Identify which cell holds the provided text, then report its [X, Y] central coordinate. 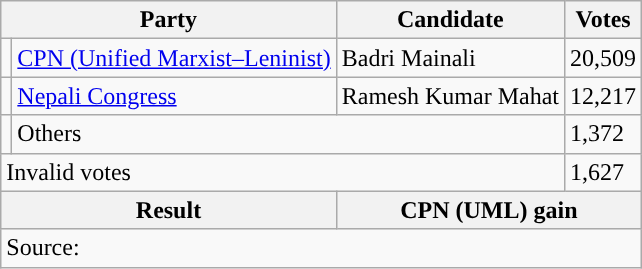
Ramesh Kumar Mahat [450, 96]
Votes [604, 20]
Party [168, 20]
Source: [322, 248]
12,217 [604, 96]
Result [168, 210]
CPN (UML) gain [488, 210]
Badri Mainali [450, 58]
CPN (Unified Marxist–Leninist) [174, 58]
Invalid votes [283, 172]
1,372 [604, 134]
Others [288, 134]
Nepali Congress [174, 96]
20,509 [604, 58]
1,627 [604, 172]
Candidate [450, 20]
